Detect which cell encompasses the target text, then output its (X, Y) center coordinate. 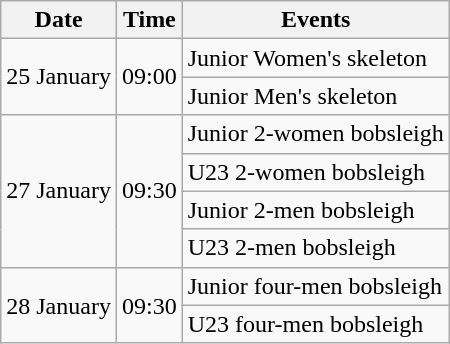
U23 2-men bobsleigh (316, 248)
Junior Women's skeleton (316, 58)
Date (59, 20)
25 January (59, 77)
Time (149, 20)
09:00 (149, 77)
28 January (59, 305)
Junior 2-women bobsleigh (316, 134)
U23 2-women bobsleigh (316, 172)
Events (316, 20)
Junior Men's skeleton (316, 96)
27 January (59, 191)
U23 four-men bobsleigh (316, 324)
Junior four-men bobsleigh (316, 286)
Junior 2-men bobsleigh (316, 210)
